From the cell containing the given text, extract its center point as (x, y) coordinate. 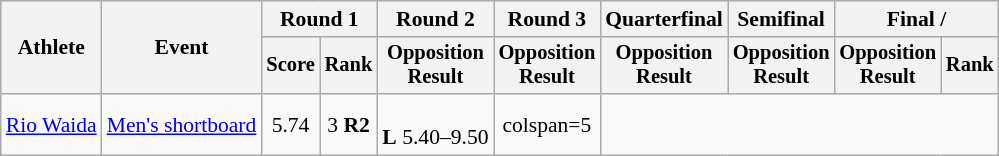
Quarterfinal (664, 19)
Final / (916, 19)
3 R2 (349, 124)
Rio Waida (52, 124)
Event (182, 48)
L 5.40–9.50 (435, 124)
Semifinal (782, 19)
Score (290, 66)
Athlete (52, 48)
Round 1 (319, 19)
Round 2 (435, 19)
5.74 (290, 124)
Round 3 (548, 19)
Men's shortboard (182, 124)
colspan=5 (548, 124)
